Output the [x, y] coordinate of the center of the cell containing the given text.  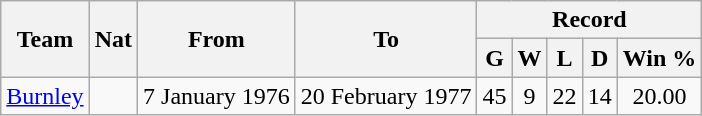
Win % [660, 58]
D [600, 58]
Team [45, 39]
7 January 1976 [217, 96]
L [564, 58]
9 [530, 96]
22 [564, 96]
14 [600, 96]
Record [590, 20]
20 February 1977 [386, 96]
W [530, 58]
From [217, 39]
20.00 [660, 96]
Nat [113, 39]
G [494, 58]
To [386, 39]
45 [494, 96]
Burnley [45, 96]
